Provide the [X, Y] coordinate of the cell's center where the given text is located.  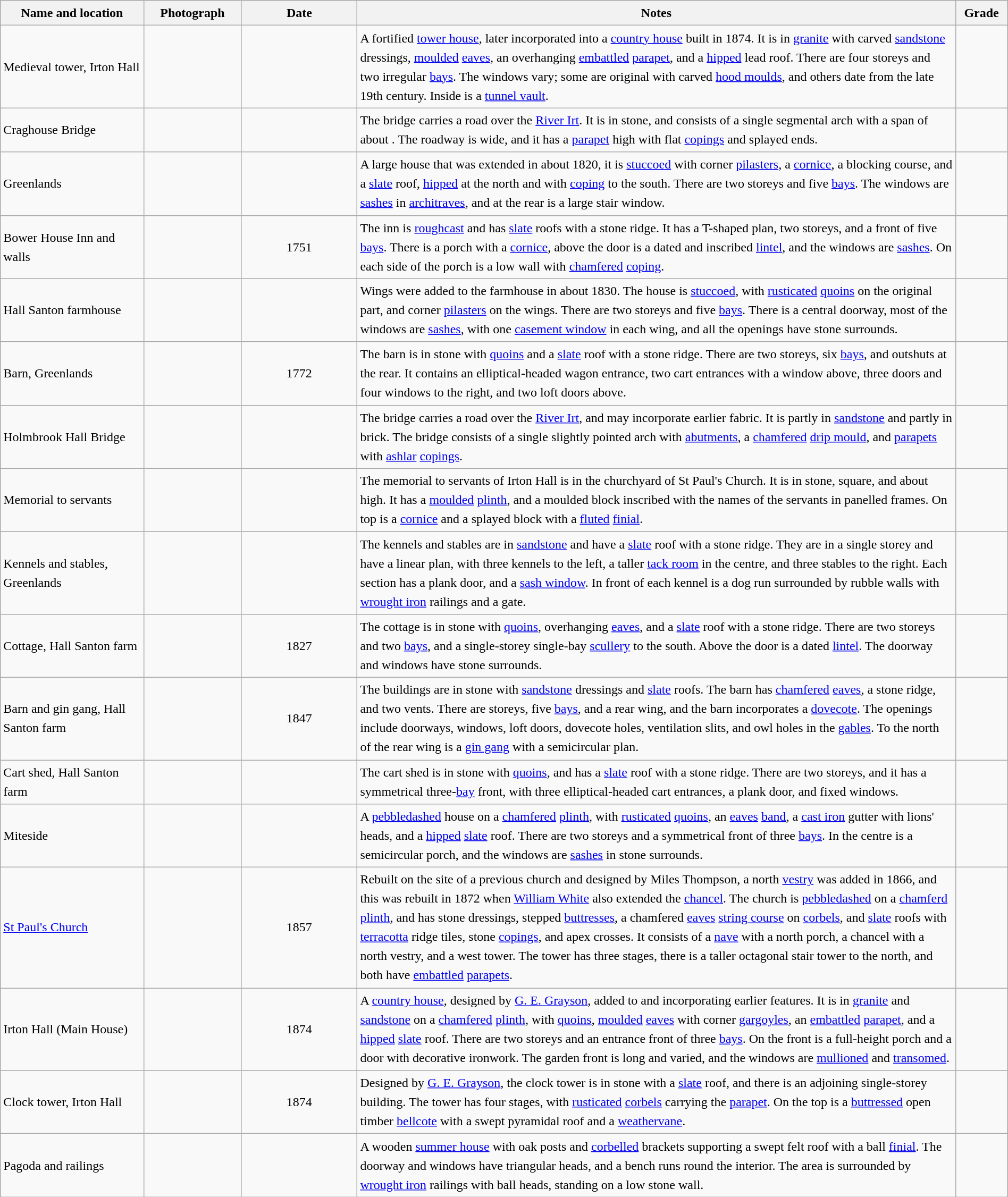
St Paul's Church [72, 928]
Holmbrook Hall Bridge [72, 437]
1751 [299, 247]
Grade [981, 13]
Date [299, 13]
Cottage, Hall Santon farm [72, 645]
Memorial to servants [72, 500]
Craghouse Bridge [72, 130]
1827 [299, 645]
Greenlands [72, 184]
1857 [299, 928]
Irton Hall (Main House) [72, 1029]
Barn, Greenlands [72, 373]
1772 [299, 373]
Miteside [72, 836]
Bower House Inn and walls [72, 247]
Hall Santon farmhouse [72, 310]
Photograph [192, 13]
Name and location [72, 13]
Barn and gin gang, Hall Santon farm [72, 719]
Pagoda and railings [72, 1165]
Medieval tower, Irton Hall [72, 67]
1847 [299, 719]
Kennels and stables, Greenlands [72, 573]
Cart shed, Hall Santon farm [72, 782]
Clock tower, Irton Hall [72, 1102]
Notes [656, 13]
